Return the [X, Y] coordinate for the center point of the cell that contains the specified text.  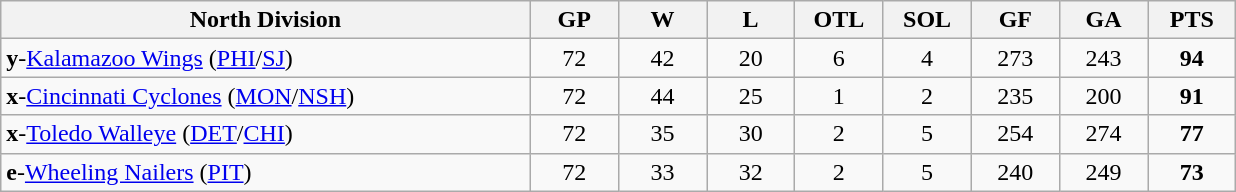
GP [574, 20]
OTL [839, 20]
77 [1192, 134]
235 [1015, 96]
20 [751, 58]
W [662, 20]
249 [1103, 172]
274 [1103, 134]
44 [662, 96]
1 [839, 96]
200 [1103, 96]
GF [1015, 20]
x-Cincinnati Cyclones (MON/NSH) [266, 96]
73 [1192, 172]
35 [662, 134]
4 [927, 58]
SOL [927, 20]
North Division [266, 20]
243 [1103, 58]
PTS [1192, 20]
30 [751, 134]
91 [1192, 96]
273 [1015, 58]
x-Toledo Walleye (DET/CHI) [266, 134]
L [751, 20]
42 [662, 58]
33 [662, 172]
94 [1192, 58]
32 [751, 172]
240 [1015, 172]
6 [839, 58]
e-Wheeling Nailers (PIT) [266, 172]
y-Kalamazoo Wings (PHI/SJ) [266, 58]
GA [1103, 20]
25 [751, 96]
254 [1015, 134]
